Scan for the cell matching the given text and deliver its (X, Y) coordinate at center. 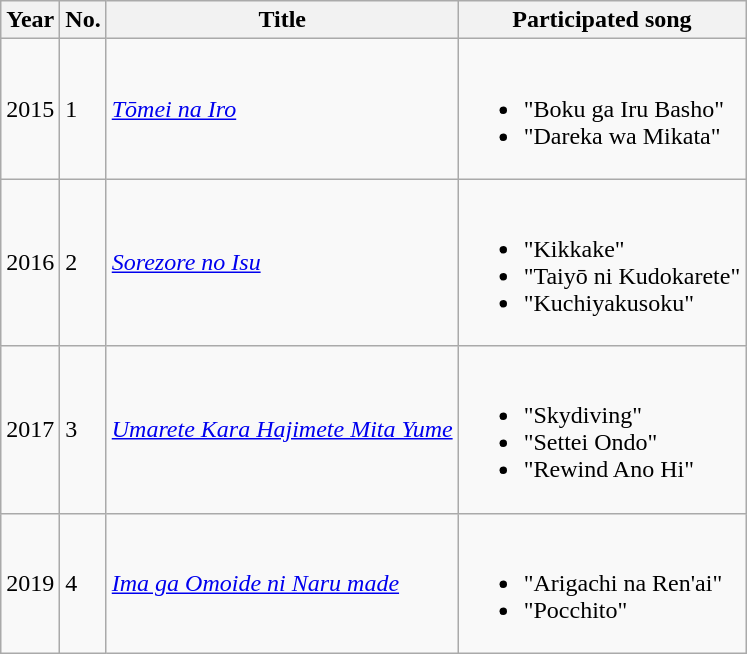
Sorezore no Isu (282, 262)
Participated song (602, 20)
2019 (30, 583)
2017 (30, 430)
4 (83, 583)
"Arigachi na Ren'ai""Pocchito" (602, 583)
2 (83, 262)
3 (83, 430)
2015 (30, 109)
Umarete Kara Hajimete Mita Yume (282, 430)
Ima ga Omoide ni Naru made (282, 583)
"Boku ga Iru Basho""Dareka wa Mikata" (602, 109)
"Skydiving""Settei Ondo""Rewind Ano Hi" (602, 430)
Title (282, 20)
Tōmei na Iro (282, 109)
"Kikkake""Taiyō ni Kudokarete""Kuchiyakusoku" (602, 262)
2016 (30, 262)
Year (30, 20)
1 (83, 109)
No. (83, 20)
